Pinpoint the cell where the given text exists, returning its (x, y) midpoint coordinate. 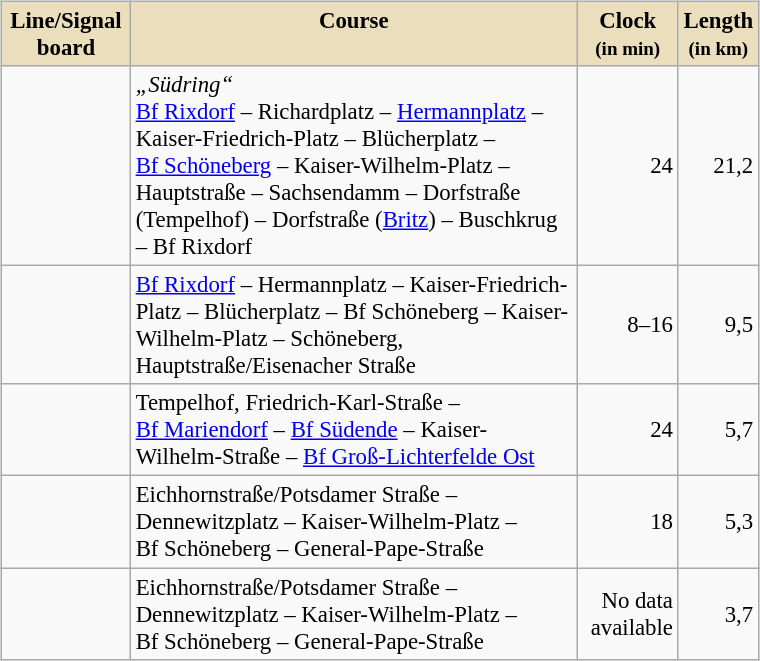
No data available (628, 614)
5,7 (718, 430)
Line/Signal board (66, 34)
Clock(in min) (628, 34)
3,7 (718, 614)
9,5 (718, 326)
5,3 (718, 522)
18 (628, 522)
Bf Rixdorf – Hermannplatz – Kaiser-Friedrich-Platz – Blücherplatz – Bf Schöneberg – Kaiser-Wilhelm-Platz – Schöneberg, Hauptstraße/Eisenacher Straße (354, 326)
Length(in km) (718, 34)
Course (354, 34)
8–16 (628, 326)
Tempelhof, Friedrich-Karl-Straße – Bf Mariendorf – Bf Südende – Kaiser-Wilhelm-Straße – Bf Groß-Lichterfelde Ost (354, 430)
21,2 (718, 166)
